Locate the cell with the specified text and output its [X, Y] center coordinate. 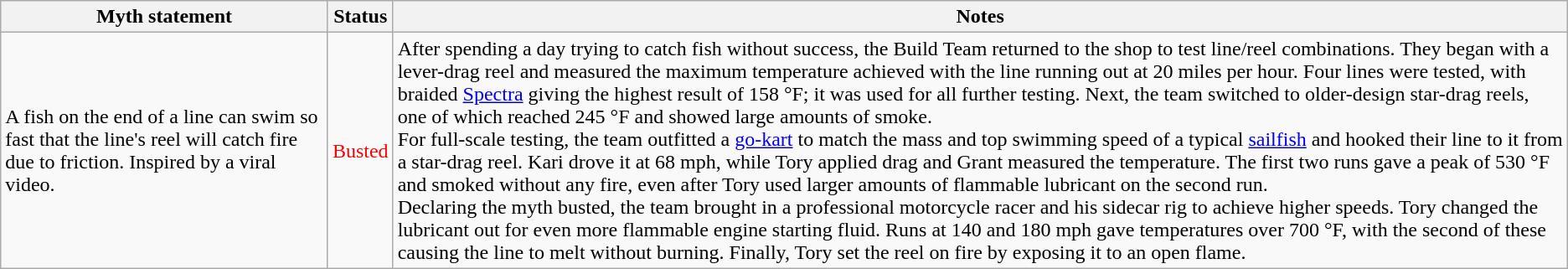
Busted [360, 151]
Notes [980, 17]
Status [360, 17]
Myth statement [164, 17]
A fish on the end of a line can swim so fast that the line's reel will catch fire due to friction. Inspired by a viral video. [164, 151]
